Pinpoint the cell where the given text exists, returning its [x, y] midpoint coordinate. 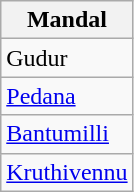
Bantumilli [67, 134]
Mandal [67, 20]
Kruthivennu [67, 172]
Pedana [67, 96]
Gudur [67, 58]
